Identify which cell holds the provided text, then report its [x, y] central coordinate. 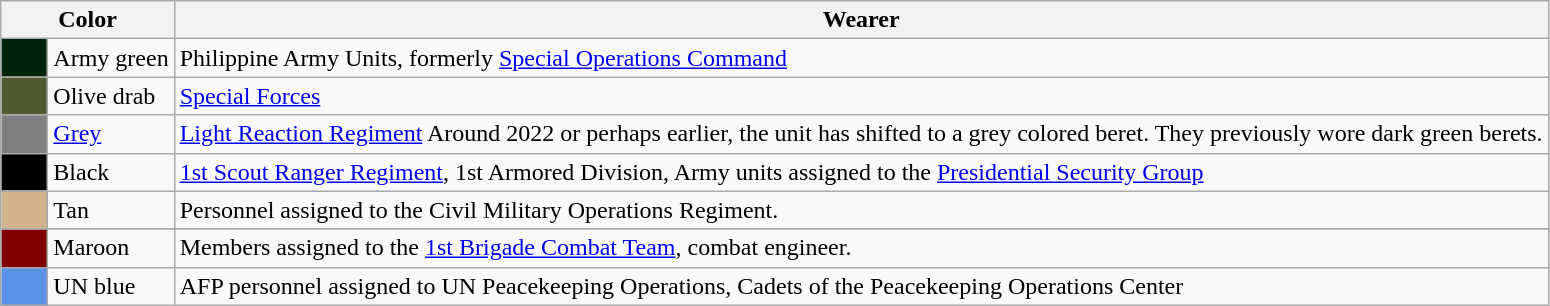
Army green [111, 58]
Special Forces [861, 96]
UN blue [111, 286]
1st Scout Ranger Regiment, 1st Armored Division, Army units assigned to the Presidential Security Group [861, 172]
AFP personnel assigned to UN Peacekeeping Operations, Cadets of the Peacekeeping Operations Center [861, 286]
Color [88, 20]
Wearer [861, 20]
Personnel assigned to the Civil Military Operations Regiment. [861, 210]
Olive drab [111, 96]
Grey [111, 134]
Members assigned to the 1st Brigade Combat Team, combat engineer. [861, 248]
Black [111, 172]
Light Reaction Regiment Around 2022 or perhaps earlier, the unit has shifted to a grey colored beret. They previously wore dark green berets. [861, 134]
Maroon [111, 248]
Philippine Army Units, formerly Special Operations Command [861, 58]
Tan [111, 210]
